Scan for the cell matching the given text and deliver its (X, Y) coordinate at center. 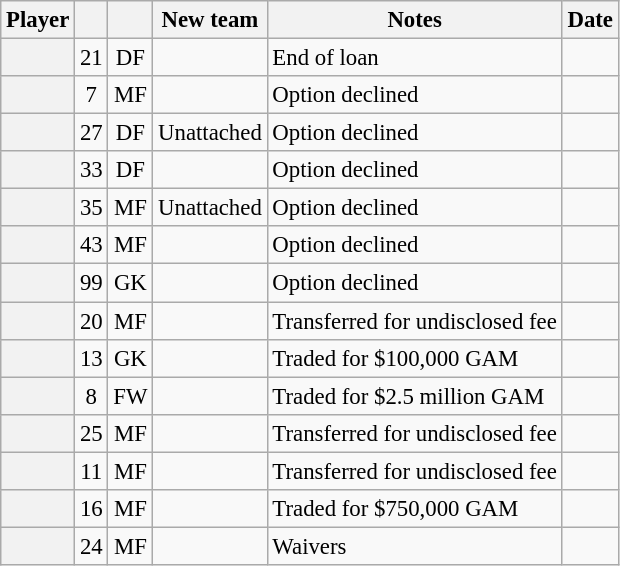
Traded for $2.5 million GAM (414, 396)
Traded for $750,000 GAM (414, 509)
24 (92, 546)
End of loan (414, 58)
27 (92, 133)
8 (92, 396)
99 (92, 283)
43 (92, 245)
33 (92, 170)
Date (590, 20)
Player (38, 20)
21 (92, 58)
11 (92, 471)
7 (92, 95)
35 (92, 208)
Traded for $100,000 GAM (414, 358)
13 (92, 358)
20 (92, 321)
25 (92, 433)
Notes (414, 20)
New team (210, 20)
FW (130, 396)
16 (92, 509)
Waivers (414, 546)
